Identify which cell holds the provided text, then report its [X, Y] central coordinate. 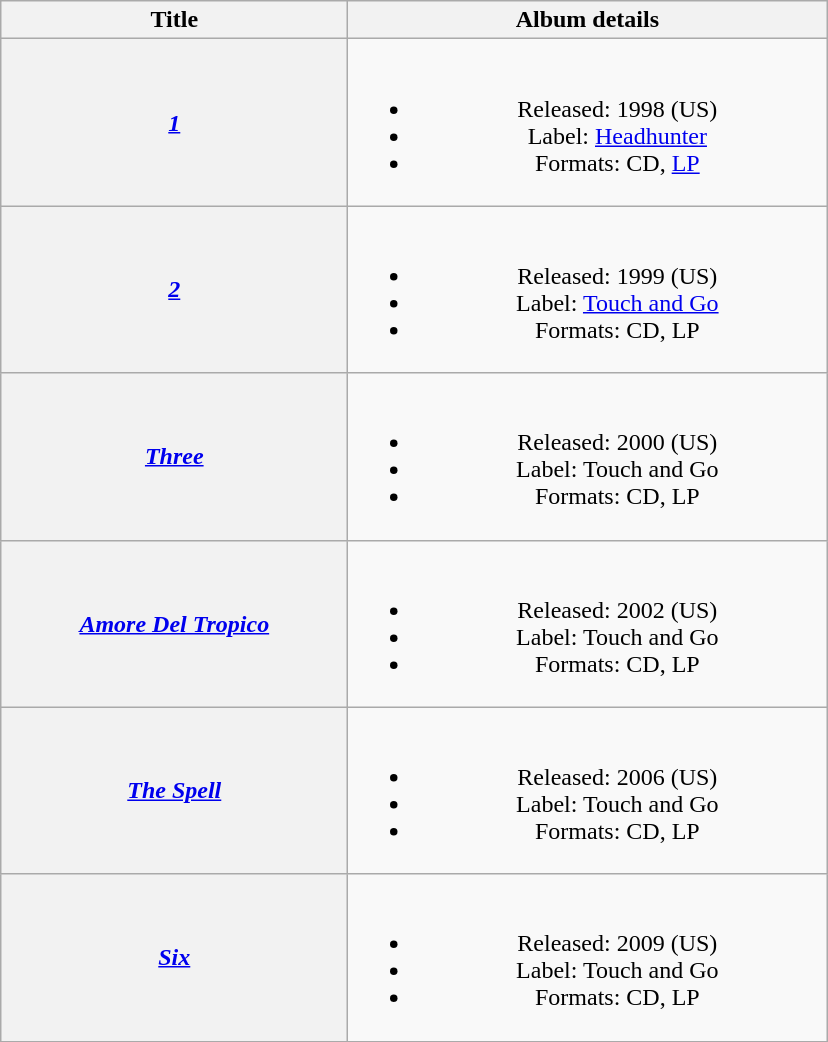
Released: 1998 (US)Label: HeadhunterFormats: CD, LP [588, 122]
2 [174, 290]
Released: 2006 (US)Label: Touch and GoFormats: CD, LP [588, 790]
Released: 2000 (US)Label: Touch and GoFormats: CD, LP [588, 456]
Amore Del Tropico [174, 624]
1 [174, 122]
Released: 2009 (US)Label: Touch and GoFormats: CD, LP [588, 958]
Album details [588, 20]
Three [174, 456]
Six [174, 958]
Released: 2002 (US)Label: Touch and GoFormats: CD, LP [588, 624]
The Spell [174, 790]
Released: 1999 (US)Label: Touch and GoFormats: CD, LP [588, 290]
Title [174, 20]
